Capture the cell that displays the provided text and extract its (x, y) central coordinate. 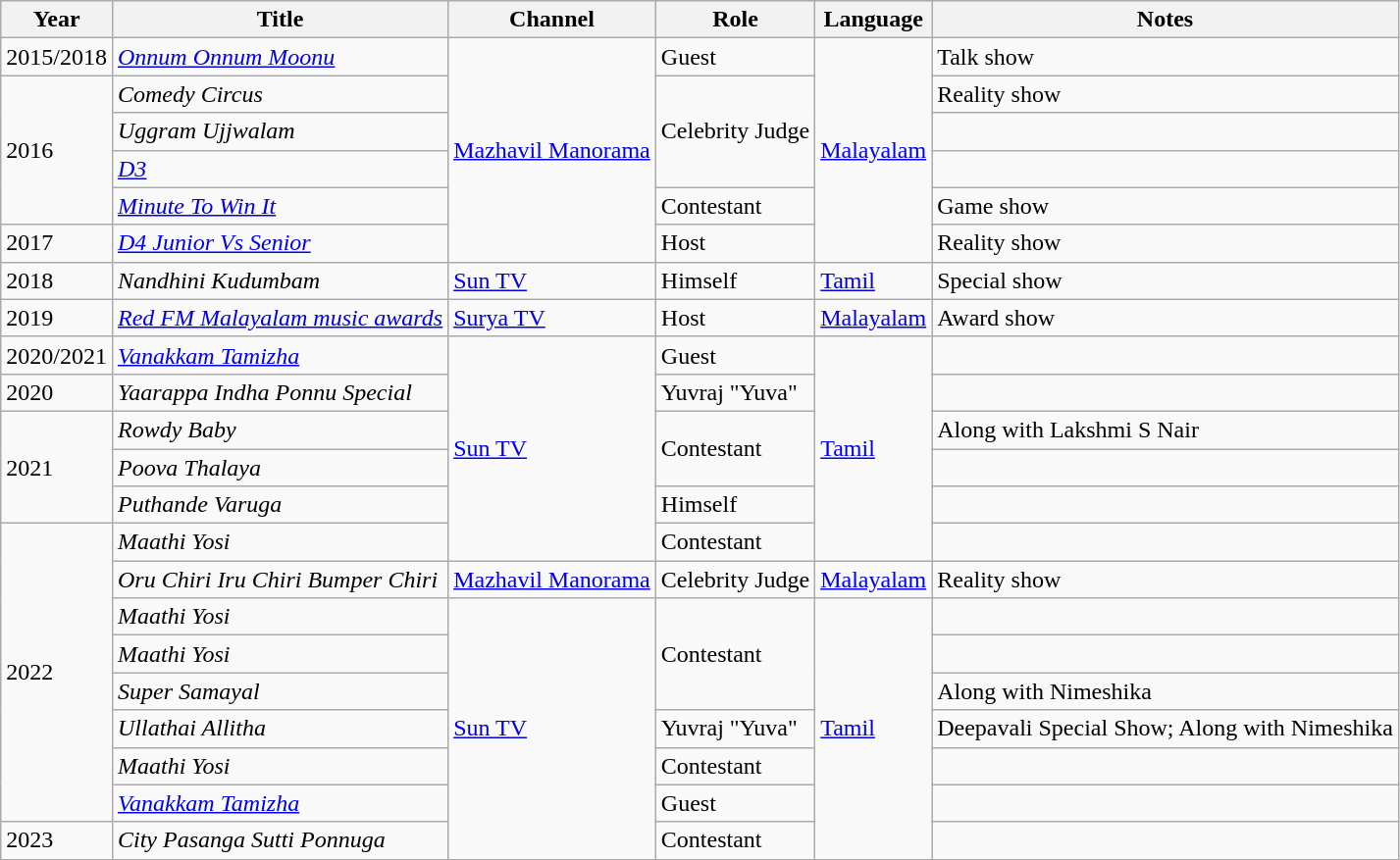
Award show (1166, 318)
2020/2021 (57, 355)
Uggram Ujjwalam (280, 131)
Nandhini Kudumbam (280, 280)
Title (280, 20)
2021 (57, 467)
Year (57, 20)
Deepavali Special Show; Along with Nimeshika (1166, 729)
Comedy Circus (280, 94)
Surya TV (552, 318)
2019 (57, 318)
D3 (280, 169)
Ullathai Allitha (280, 729)
Talk show (1166, 57)
Oru Chiri Iru Chiri Bumper Chiri (280, 580)
Role (735, 20)
2016 (57, 150)
Notes (1166, 20)
City Pasanga Sutti Ponnuga (280, 840)
2015/2018 (57, 57)
Along with Lakshmi S Nair (1166, 430)
Rowdy Baby (280, 430)
Minute To Win It (280, 206)
Poova Thalaya (280, 468)
2017 (57, 243)
2022 (57, 673)
Super Samayal (280, 691)
Along with Nimeshika (1166, 691)
Special show (1166, 280)
Red FM Malayalam music awards (280, 318)
2020 (57, 392)
Game show (1166, 206)
Language (873, 20)
Puthande Varuga (280, 505)
2023 (57, 840)
Yaarappa Indha Ponnu Special (280, 392)
2018 (57, 280)
Channel (552, 20)
Onnum Onnum Moonu (280, 57)
D4 Junior Vs Senior (280, 243)
